Output the (X, Y) coordinate of the center of the cell containing the given text.  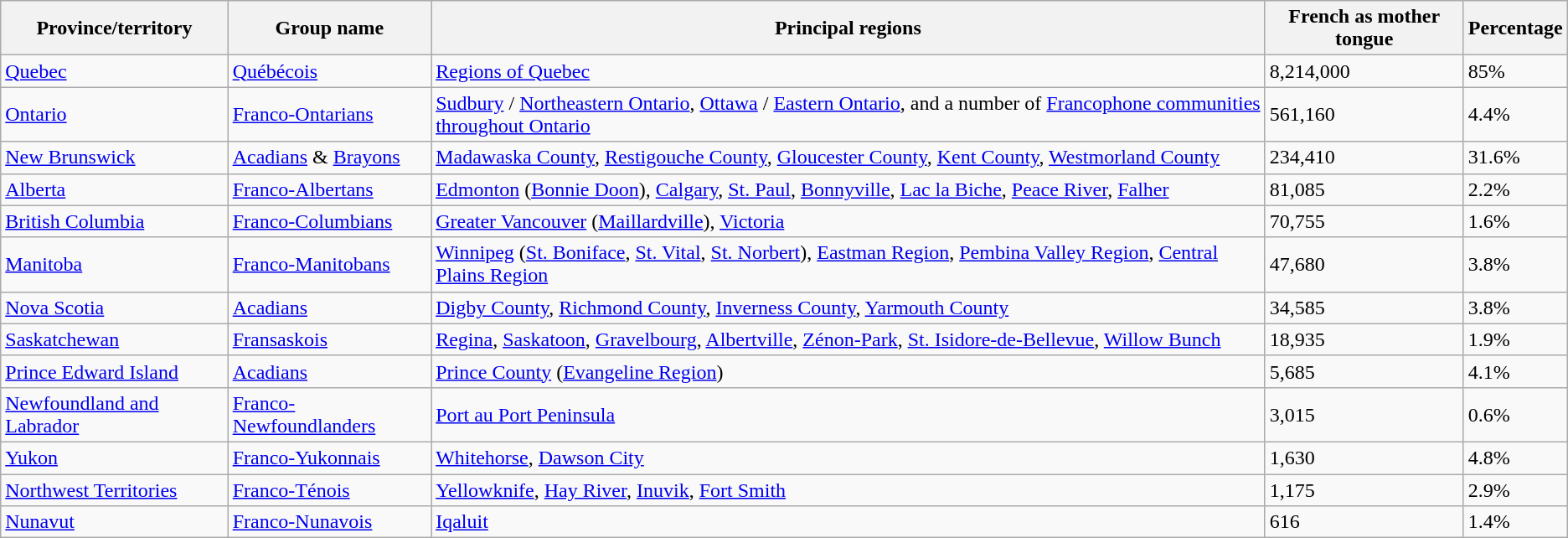
3,015 (1364, 414)
234,410 (1364, 158)
616 (1364, 522)
Whitehorse, Dawson City (848, 458)
4.8% (1515, 458)
British Columbia (114, 221)
31.6% (1515, 158)
Principal regions (848, 28)
Saskatchewan (114, 339)
Regina, Saskatoon, Gravelbourg, Albertville, Zénon-Park, St. Isidore-de-Bellevue, Willow Bunch (848, 339)
Fransaskois (329, 339)
Newfoundland and Labrador (114, 414)
Yukon (114, 458)
0.6% (1515, 414)
New Brunswick (114, 158)
Alberta (114, 189)
Franco-Ontarians (329, 114)
Port au Port Peninsula (848, 414)
Manitoba (114, 265)
Québécois (329, 71)
Acadians & Brayons (329, 158)
1,175 (1364, 490)
1,630 (1364, 458)
Franco-Manitobans (329, 265)
Digby County, Richmond County, Inverness County, Yarmouth County (848, 308)
Franco-Ténois (329, 490)
Province/territory (114, 28)
Franco-Nunavois (329, 522)
4.4% (1515, 114)
Franco-Newfoundlanders (329, 414)
Prince Edward Island (114, 371)
5,685 (1364, 371)
Edmonton (Bonnie Doon), Calgary, St. Paul, Bonnyville, Lac la Biche, Peace River, Falher (848, 189)
Ontario (114, 114)
Iqaluit (848, 522)
561,160 (1364, 114)
2.9% (1515, 490)
French as mother tongue (1364, 28)
Yellowknife, Hay River, Inuvik, Fort Smith (848, 490)
Group name (329, 28)
Quebec (114, 71)
70,755 (1364, 221)
Prince County (Evangeline Region) (848, 371)
85% (1515, 71)
Northwest Territories (114, 490)
18,935 (1364, 339)
Sudbury / Northeastern Ontario, Ottawa / Eastern Ontario, and a number of Francophone communities throughout Ontario (848, 114)
Franco-Yukonnais (329, 458)
Percentage (1515, 28)
8,214,000 (1364, 71)
1.9% (1515, 339)
Madawaska County, Restigouche County, Gloucester County, Kent County, Westmorland County (848, 158)
Franco-Albertans (329, 189)
Greater Vancouver (Maillardville), Victoria (848, 221)
2.2% (1515, 189)
Winnipeg (St. Boniface, St. Vital, St. Norbert), Eastman Region, Pembina Valley Region, Central Plains Region (848, 265)
Nunavut (114, 522)
4.1% (1515, 371)
Regions of Quebec (848, 71)
34,585 (1364, 308)
Franco-Columbians (329, 221)
1.6% (1515, 221)
81,085 (1364, 189)
47,680 (1364, 265)
1.4% (1515, 522)
Nova Scotia (114, 308)
